Capture the cell that displays the provided text and extract its [X, Y] central coordinate. 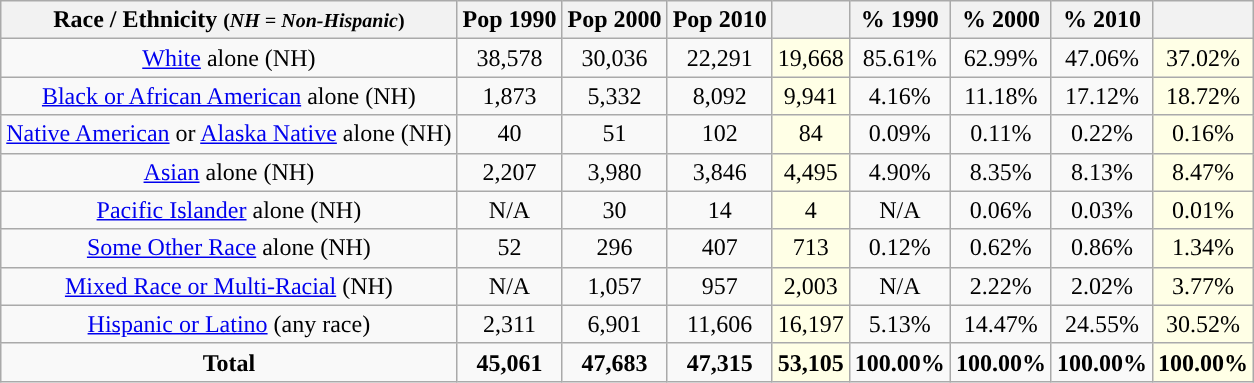
Total [229, 362]
8.35% [1000, 172]
30,036 [614, 58]
8.47% [1202, 172]
62.99% [1000, 58]
0.06% [1000, 210]
Pop 2000 [614, 20]
Black or African American alone (NH) [229, 96]
Mixed Race or Multi-Racial (NH) [229, 286]
4.16% [900, 96]
0.86% [1102, 248]
2,003 [810, 286]
1,057 [614, 286]
14.47% [1000, 324]
713 [810, 248]
53,105 [810, 362]
84 [810, 134]
5,332 [614, 96]
% 2010 [1102, 20]
296 [614, 248]
14 [720, 210]
85.61% [900, 58]
1,873 [510, 96]
4 [810, 210]
40 [510, 134]
4.90% [900, 172]
38,578 [510, 58]
11,606 [720, 324]
47.06% [1102, 58]
30 [614, 210]
3,846 [720, 172]
102 [720, 134]
Pacific Islander alone (NH) [229, 210]
47,315 [720, 362]
2,207 [510, 172]
45,061 [510, 362]
0.03% [1102, 210]
0.16% [1202, 134]
30.52% [1202, 324]
% 1990 [900, 20]
3,980 [614, 172]
47,683 [614, 362]
Pop 2010 [720, 20]
407 [720, 248]
2.22% [1000, 286]
Some Other Race alone (NH) [229, 248]
24.55% [1102, 324]
5.13% [900, 324]
0.62% [1000, 248]
4,495 [810, 172]
9,941 [810, 96]
3.77% [1202, 286]
1.34% [1202, 248]
2,311 [510, 324]
52 [510, 248]
19,668 [810, 58]
11.18% [1000, 96]
16,197 [810, 324]
17.12% [1102, 96]
2.02% [1102, 286]
18.72% [1202, 96]
0.11% [1000, 134]
Asian alone (NH) [229, 172]
8,092 [720, 96]
37.02% [1202, 58]
6,901 [614, 324]
White alone (NH) [229, 58]
% 2000 [1000, 20]
8.13% [1102, 172]
0.12% [900, 248]
957 [720, 286]
0.22% [1102, 134]
51 [614, 134]
Pop 1990 [510, 20]
Native American or Alaska Native alone (NH) [229, 134]
22,291 [720, 58]
Hispanic or Latino (any race) [229, 324]
0.09% [900, 134]
Race / Ethnicity (NH = Non-Hispanic) [229, 20]
0.01% [1202, 210]
